Search for the cell housing the specified text and yield its [x, y] center coordinate. 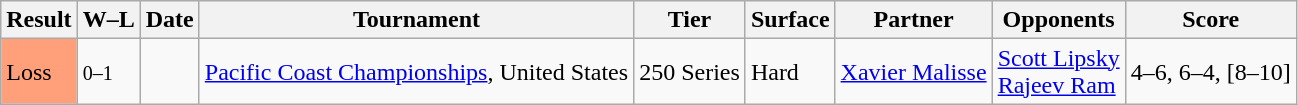
Tournament [416, 20]
Score [1210, 20]
Scott Lipsky Rajeev Ram [1058, 72]
Opponents [1058, 20]
Tier [690, 20]
Hard [790, 72]
W–L [108, 20]
Result [39, 20]
Partner [914, 20]
250 Series [690, 72]
Pacific Coast Championships, United States [416, 72]
Loss [39, 72]
4–6, 6–4, [8–10] [1210, 72]
0–1 [108, 72]
Date [170, 20]
Surface [790, 20]
Xavier Malisse [914, 72]
